Locate the cell with the specified text and output its (x, y) center coordinate. 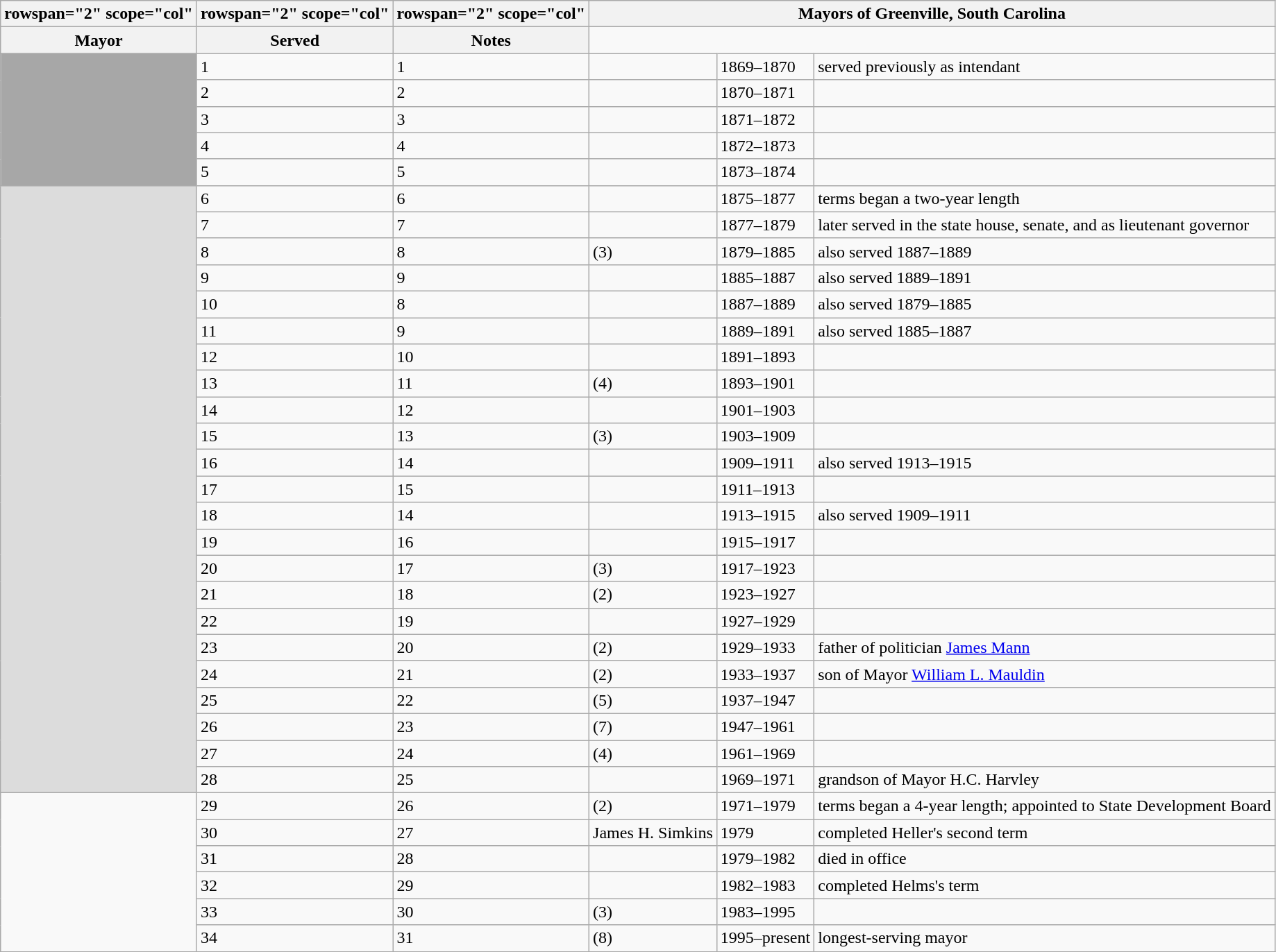
1875–1877 (765, 198)
1889–1891 (765, 331)
1971–1979 (765, 806)
1933–1937 (765, 674)
1983–1995 (765, 912)
completed Helms's term (1045, 885)
terms began a 4-year length; appointed to State Development Board (1045, 806)
completed Heller's second term (1045, 833)
1903–1909 (765, 436)
1885–1887 (765, 278)
1979 (765, 833)
1901–1903 (765, 410)
1917–1923 (765, 568)
Served (294, 40)
also served 1887–1889 (1045, 251)
1872–1873 (765, 146)
1887–1889 (765, 304)
also served 1909–1911 (1045, 516)
1937–1947 (765, 700)
son of Mayor William L. Mauldin (1045, 674)
Notes (492, 40)
1982–1983 (765, 885)
32 (294, 885)
1909–1911 (765, 463)
later served in the state house, senate, and as lieutenant governor (1045, 225)
1911–1913 (765, 489)
(8) (653, 938)
Mayor (99, 40)
Mayors of Greenville, South Carolina (932, 14)
1923–1927 (765, 595)
James H. Simkins (653, 833)
33 (294, 912)
also served 1889–1891 (1045, 278)
(7) (653, 726)
1891–1893 (765, 357)
also served 1885–1887 (1045, 331)
grandson of Mayor H.C. Harvley (1045, 780)
1961–1969 (765, 753)
1979–1982 (765, 859)
1929–1933 (765, 647)
1995–present (765, 938)
34 (294, 938)
(5) (653, 700)
1927–1929 (765, 621)
1870–1871 (765, 93)
served previously as intendant (1045, 67)
longest-serving mayor (1045, 938)
also served 1879–1885 (1045, 304)
1879–1885 (765, 251)
1915–1917 (765, 542)
father of politician James Mann (1045, 647)
1913–1915 (765, 516)
1873–1874 (765, 172)
1869–1870 (765, 67)
terms began a two-year length (1045, 198)
died in office (1045, 859)
also served 1913–1915 (1045, 463)
1871–1872 (765, 119)
1969–1971 (765, 780)
1893–1901 (765, 384)
1947–1961 (765, 726)
1877–1879 (765, 225)
